Return (X, Y) of the center of cell containing provided text 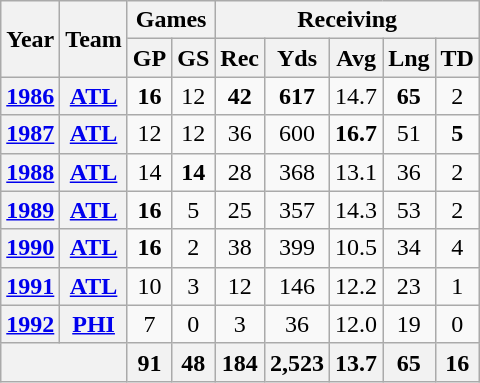
25 (240, 210)
23 (409, 286)
1990 (30, 248)
1989 (30, 210)
4 (457, 248)
Games (170, 20)
2,523 (298, 362)
600 (298, 134)
28 (240, 172)
14.3 (356, 210)
PHI (94, 324)
91 (149, 362)
399 (298, 248)
51 (409, 134)
38 (240, 248)
12.0 (356, 324)
Team (94, 39)
368 (298, 172)
1992 (30, 324)
1988 (30, 172)
14.7 (356, 96)
13.7 (356, 362)
Lng (409, 58)
13.1 (356, 172)
42 (240, 96)
1986 (30, 96)
617 (298, 96)
10.5 (356, 248)
12.2 (356, 286)
7 (149, 324)
1991 (30, 286)
GS (194, 58)
184 (240, 362)
Avg (356, 58)
357 (298, 210)
Receiving (348, 20)
TD (457, 58)
10 (149, 286)
GP (149, 58)
16.7 (356, 134)
19 (409, 324)
Year (30, 39)
Yds (298, 58)
48 (194, 362)
146 (298, 286)
1987 (30, 134)
34 (409, 248)
1 (457, 286)
53 (409, 210)
Rec (240, 58)
